For the text-containing cell, return its midpoint in (X, Y) coordinate format. 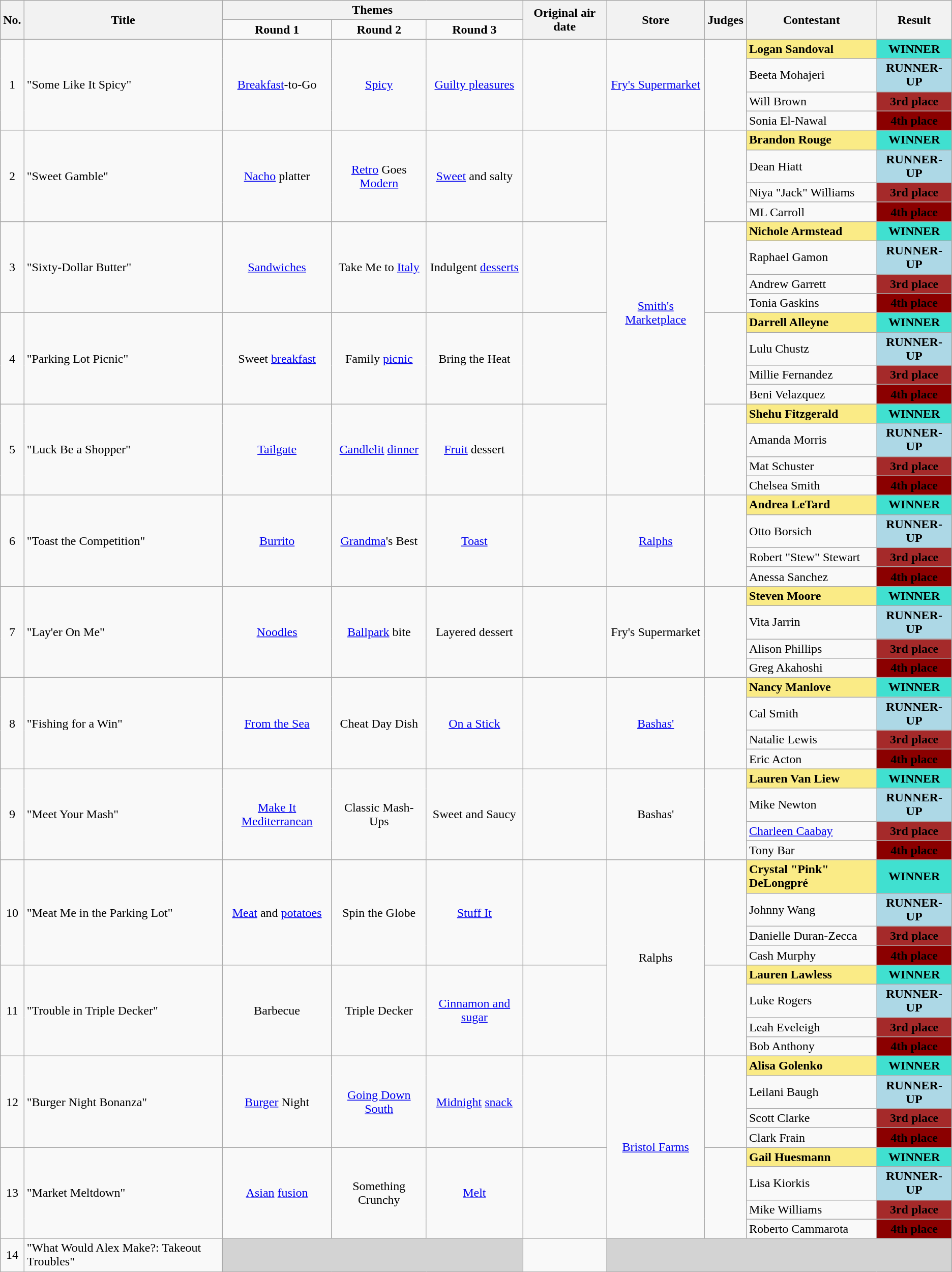
Bob Anthony (811, 1047)
Meat and potatoes (277, 912)
"Parking Lot Picnic" (123, 358)
Leilani Baugh (811, 1092)
Luke Rogers (811, 1000)
Ballpark bite (379, 632)
Classic Mash-Ups (379, 814)
Sweet and Saucy (474, 814)
Natalie Lewis (811, 740)
Dean Hiatt (811, 166)
Going Down South (379, 1102)
5 (12, 450)
Amanda Morris (811, 440)
Sonia El-Nawal (811, 121)
Round 2 (379, 30)
Raphael Gamon (811, 257)
Cinnamon and sugar (474, 1010)
"Fishing for a Win" (123, 724)
Sweet breakfast (277, 358)
Mike Newton (811, 805)
Johnny Wang (811, 910)
Chelsea Smith (811, 485)
10 (12, 912)
Store (656, 20)
Contestant (811, 20)
"Burger Night Bonanza" (123, 1102)
Breakfast-to-Go (277, 84)
Round 3 (474, 30)
2 (12, 176)
Andrea LeTard (811, 505)
Will Brown (811, 101)
Eric Acton (811, 759)
"Lay'er On Me" (123, 632)
11 (12, 1010)
14 (12, 1255)
Smith's Marketplace (656, 312)
Sweet and salty (474, 176)
Leah Eveleigh (811, 1027)
Burger Night (277, 1102)
Candlelit dinner (379, 450)
Themes (372, 10)
Charleen Caabay (811, 831)
Fruit dessert (474, 450)
Crystal "Pink" DeLongpré (811, 876)
7 (12, 632)
Spicy (379, 84)
Darrell Alleyne (811, 323)
"Sixty-Dollar Butter" (123, 267)
Guilty pleasures (474, 84)
Make It Mediterranean (277, 814)
Tony Bar (811, 850)
Round 1 (277, 30)
"Meat Me in the Parking Lot" (123, 912)
Family picnic (379, 358)
Alisa Golenko (811, 1066)
Indulgent desserts (474, 267)
"What Would Alex Make?: Takeout Troubles" (123, 1255)
Anessa Sanchez (811, 576)
"Sweet Gamble" (123, 176)
Cheat Day Dish (379, 724)
Brandon Rouge (811, 140)
Melt (474, 1193)
Millie Fernandez (811, 375)
Robert "Stew" Stewart (811, 557)
Midnight snack (474, 1102)
Title (123, 20)
"Trouble in Triple Decker" (123, 1010)
Niya "Jack" Williams (811, 192)
Sandwiches (277, 267)
Roberto Cammarota (811, 1229)
"Toast the Competition" (123, 540)
Original air date (564, 20)
Judges (726, 20)
Tonia Gaskins (811, 303)
Asian fusion (277, 1193)
Lauren Lawless (811, 974)
On a Stick (474, 724)
Logan Sandoval (811, 49)
Lauren Van Liew (811, 778)
Beni Velazquez (811, 394)
1 (12, 84)
Vita Jarrin (811, 622)
Something Crunchy (379, 1193)
Nacho platter (277, 176)
Toast (474, 540)
Nancy Manlove (811, 687)
13 (12, 1193)
Retro Goes Modern (379, 176)
Greg Akahoshi (811, 668)
Mike Williams (811, 1209)
Lisa Kiorkis (811, 1183)
Alison Phillips (811, 649)
Beeta Mohajeri (811, 75)
6 (12, 540)
Gail Huesmann (811, 1157)
Danielle Duran-Zecca (811, 936)
Spin the Globe (379, 912)
Bring the Heat (474, 358)
"Meet Your Mash" (123, 814)
Grandma's Best (379, 540)
4 (12, 358)
Andrew Garrett (811, 283)
Nichole Armstead (811, 231)
"Market Meltdown" (123, 1193)
Stuff It (474, 912)
Mat Schuster (811, 466)
Bristol Farms (656, 1147)
Cal Smith (811, 713)
Layered dessert (474, 632)
"Some Like It Spicy" (123, 84)
9 (12, 814)
Cash Murphy (811, 955)
Tailgate (277, 450)
No. (12, 20)
Steven Moore (811, 596)
Scott Clarke (811, 1118)
Take Me to Italy (379, 267)
Clark Frain (811, 1138)
Triple Decker (379, 1010)
Noodles (277, 632)
3 (12, 267)
Lulu Chustz (811, 349)
Burrito (277, 540)
"Luck Be a Shopper" (123, 450)
12 (12, 1102)
8 (12, 724)
ML Carroll (811, 212)
Otto Borsich (811, 531)
From the Sea (277, 724)
Barbecue (277, 1010)
Shehu Fitzgerald (811, 414)
Result (914, 20)
